Scan for the cell matching the given text and deliver its [x, y] coordinate at center. 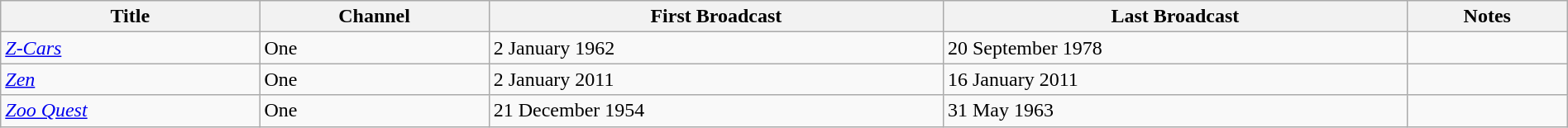
Last Broadcast [1174, 17]
21 December 1954 [716, 111]
20 September 1978 [1174, 48]
Notes [1487, 17]
31 May 1963 [1174, 111]
First Broadcast [716, 17]
Zen [131, 79]
Z-Cars [131, 48]
Zoo Quest [131, 111]
Channel [374, 17]
Title [131, 17]
2 January 1962 [716, 48]
16 January 2011 [1174, 79]
2 January 2011 [716, 79]
